Provide the (x, y) coordinate of the cell's center where the given text is located.  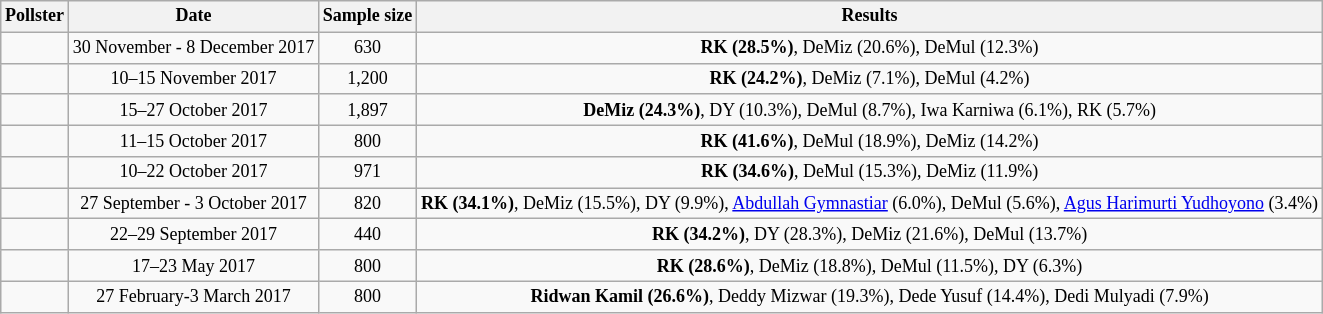
Date (193, 16)
Sample size (368, 16)
971 (368, 172)
Pollster (35, 16)
Ridwan Kamil (26.6%), Deddy Mizwar (19.3%), Dede Yusuf (14.4%), Dedi Mulyadi (7.9%) (870, 296)
DeMiz (24.3%), DY (10.3%), DeMul (8.7%), Iwa Karniwa (6.1%), RK (5.7%) (870, 110)
630 (368, 48)
10–15 November 2017 (193, 78)
17–23 May 2017 (193, 266)
RK (34.2%), DY (28.3%), DeMiz (21.6%), DeMul (13.7%) (870, 234)
440 (368, 234)
10–22 October 2017 (193, 172)
RK (34.6%), DeMul (15.3%), DeMiz (11.9%) (870, 172)
1,200 (368, 78)
30 November - 8 December 2017 (193, 48)
1,897 (368, 110)
11–15 October 2017 (193, 140)
15–27 October 2017 (193, 110)
27 February-3 March 2017 (193, 296)
RK (34.1%), DeMiz (15.5%), DY (9.9%), Abdullah Gymnastiar (6.0%), DeMul (5.6%), Agus Harimurti Yudhoyono (3.4%) (870, 204)
RK (28.5%), DeMiz (20.6%), DeMul (12.3%) (870, 48)
Results (870, 16)
RK (28.6%), DeMiz (18.8%), DeMul (11.5%), DY (6.3%) (870, 266)
RK (41.6%), DeMul (18.9%), DeMiz (14.2%) (870, 140)
27 September - 3 October 2017 (193, 204)
RK (24.2%), DeMiz (7.1%), DeMul (4.2%) (870, 78)
820 (368, 204)
22–29 September 2017 (193, 234)
